Scan for the cell matching the given text and deliver its [X, Y] coordinate at center. 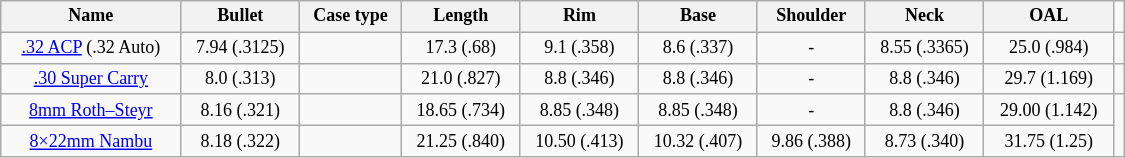
21.0 (.827) [460, 78]
Rim [580, 16]
Bullet [240, 16]
29.7 (1.169) [1049, 78]
8.73 (.340) [924, 140]
25.0 (.984) [1049, 48]
.32 ACP (.32 Auto) [91, 48]
10.50 (.413) [580, 140]
9.1 (.358) [580, 48]
9.86 (.388) [811, 140]
17.3 (.68) [460, 48]
.30 Super Carry [91, 78]
8.16 (.321) [240, 110]
21.25 (.840) [460, 140]
8.6 (.337) [698, 48]
Shoulder [811, 16]
Name [91, 16]
18.65 (.734) [460, 110]
8.0 (.313) [240, 78]
8mm Roth–Steyr [91, 110]
Case type [351, 16]
8.55 (.3365) [924, 48]
OAL [1049, 16]
8×22mm Nambu [91, 140]
Base [698, 16]
10.32 (.407) [698, 140]
31.75 (1.25) [1049, 140]
7.94 (.3125) [240, 48]
Length [460, 16]
Neck [924, 16]
8.18 (.322) [240, 140]
29.00 (1.142) [1049, 110]
